Return the [x, y] coordinate for the center point of the cell that contains the specified text.  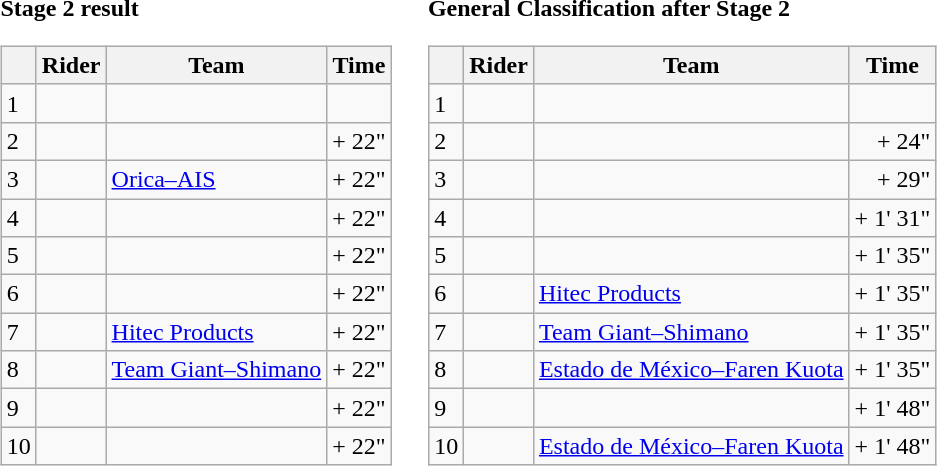
+ 24" [892, 141]
Orica–AIS [216, 179]
+ 29" [892, 179]
+ 1' 31" [892, 217]
